Detect which cell encompasses the target text, then output its [X, Y] center coordinate. 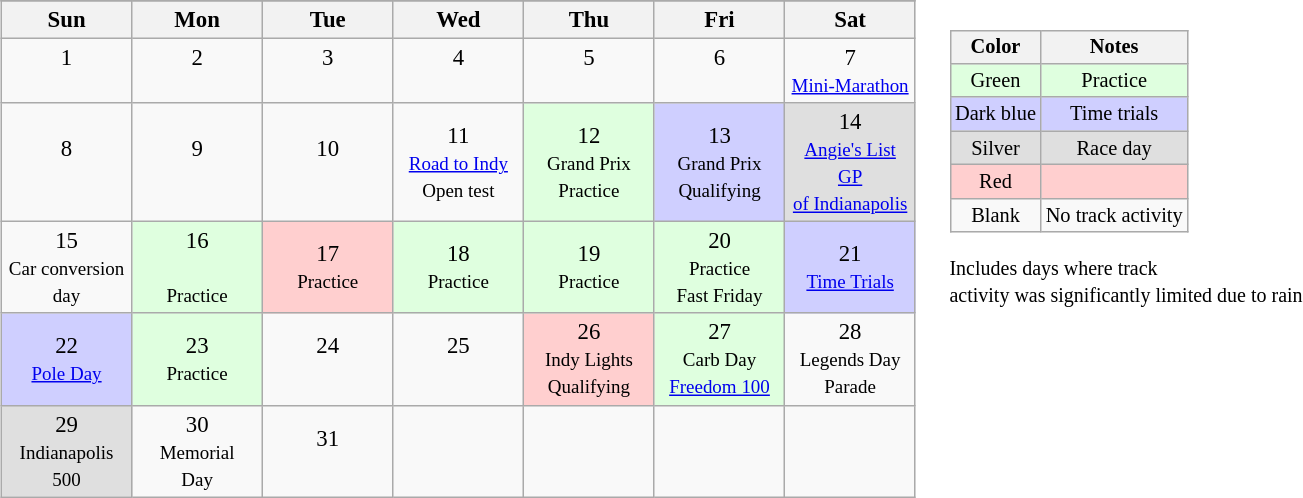
2 [198, 72]
Blank [996, 215]
Thu [590, 20]
27Carb Day Freedom 100 [720, 359]
Race day [1114, 148]
31 [328, 451]
16Practice [198, 268]
18Practice [458, 268]
Red [996, 182]
14Angie's List GP of Indianapolis [850, 162]
Sat [850, 20]
17Practice [328, 268]
3 [328, 72]
7Mini-Marathon [850, 72]
19Practice [590, 268]
Fri [720, 20]
Silver [996, 148]
9 [198, 162]
Tue [328, 20]
Dark blue [996, 114]
Color [996, 47]
5 [590, 72]
30MemorialDay [198, 451]
21Time Trials [850, 268]
13Grand PrixQualifying [720, 162]
Green [996, 81]
No track activity [1114, 215]
8 [66, 162]
Mon [198, 20]
Practice [1114, 81]
Sun [66, 20]
25 [458, 359]
Notes [1114, 47]
15Car conversion day [66, 268]
23Practice [198, 359]
Time trials [1114, 114]
Wed [458, 20]
28Legends DayParade [850, 359]
10 [328, 162]
12Grand PrixPractice [590, 162]
22Pole Day [66, 359]
1 [66, 72]
20Practice Fast Friday [720, 268]
26Indy Lights Qualifying [590, 359]
11Road to IndyOpen test [458, 162]
6 [720, 72]
24 [328, 359]
29Indianapolis500 [66, 451]
4 [458, 72]
